Output the [x, y] coordinate of the center of the cell containing the given text.  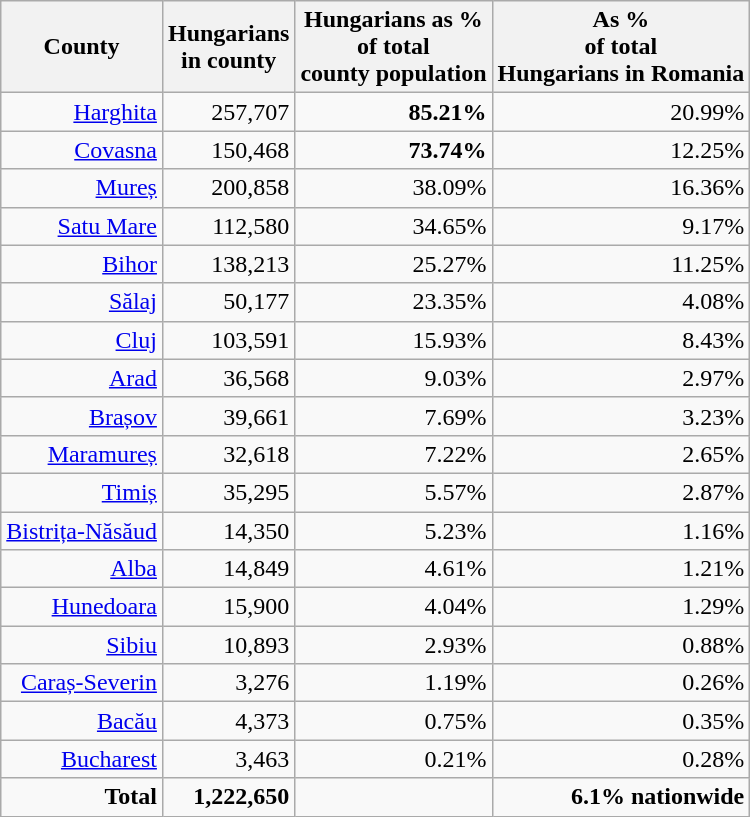
35,295 [228, 492]
5.23% [394, 531]
Cluj [82, 340]
Bihor [82, 264]
14,350 [228, 531]
9.03% [394, 378]
3.23% [621, 416]
As %of totalHungarians in Romania [621, 47]
2.93% [394, 645]
15,900 [228, 607]
4.61% [394, 569]
257,707 [228, 112]
20.99% [621, 112]
0.35% [621, 721]
Sălaj [82, 302]
Mureș [82, 188]
5.57% [394, 492]
1.21% [621, 569]
11.25% [621, 264]
1.16% [621, 531]
1.19% [394, 683]
3,463 [228, 759]
0.21% [394, 759]
Arad [82, 378]
73.74% [394, 150]
Hungariansin county [228, 47]
138,213 [228, 264]
15.93% [394, 340]
50,177 [228, 302]
200,858 [228, 188]
112,580 [228, 226]
County [82, 47]
32,618 [228, 454]
6.1% nationwide [621, 797]
Sibiu [82, 645]
Caraș-Severin [82, 683]
103,591 [228, 340]
12.25% [621, 150]
36,568 [228, 378]
Bucharest [82, 759]
25.27% [394, 264]
Covasna [82, 150]
16.36% [621, 188]
Harghita [82, 112]
7.22% [394, 454]
1,222,650 [228, 797]
14,849 [228, 569]
39,661 [228, 416]
4.04% [394, 607]
Bacău [82, 721]
0.88% [621, 645]
Total [82, 797]
Maramureș [82, 454]
34.65% [394, 226]
4.08% [621, 302]
3,276 [228, 683]
Hungarians as %of totalcounty population [394, 47]
38.09% [394, 188]
0.28% [621, 759]
Hunedoara [82, 607]
2.87% [621, 492]
9.17% [621, 226]
1.29% [621, 607]
23.35% [394, 302]
2.65% [621, 454]
Satu Mare [82, 226]
Timiș [82, 492]
85.21% [394, 112]
150,468 [228, 150]
10,893 [228, 645]
Alba [82, 569]
0.26% [621, 683]
Brașov [82, 416]
0.75% [394, 721]
Bistrița-Năsăud [82, 531]
7.69% [394, 416]
4,373 [228, 721]
2.97% [621, 378]
8.43% [621, 340]
